Determine the (X, Y) coordinate at the center of the cell enclosing the given text.  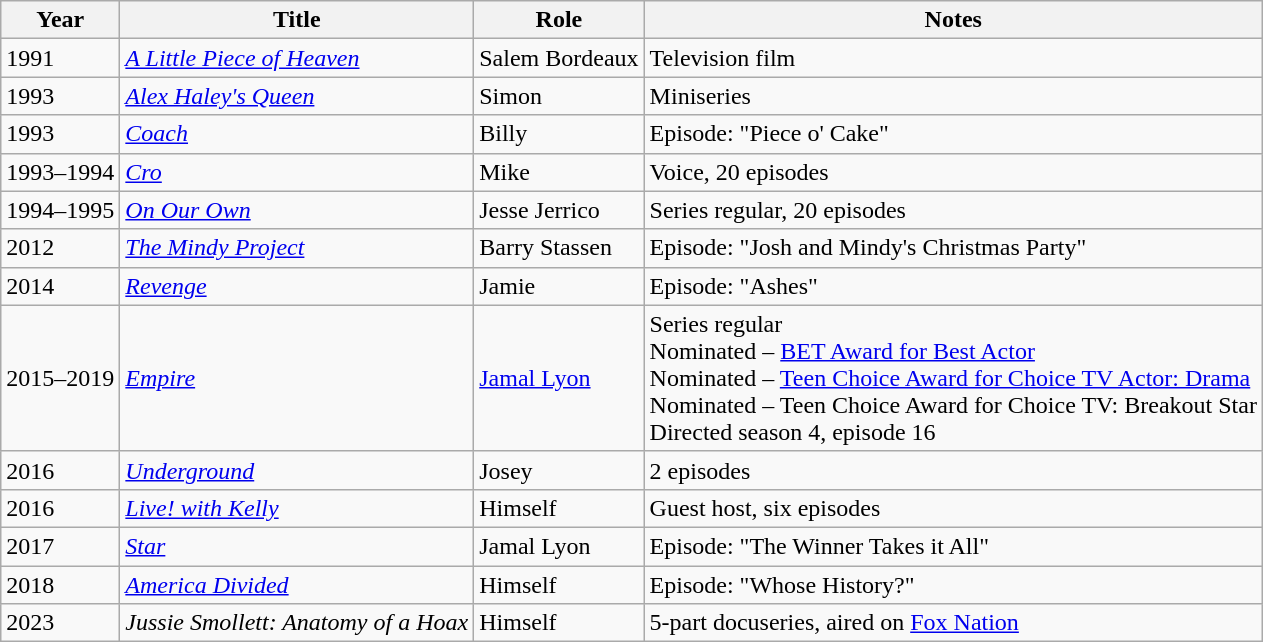
The Mindy Project (297, 248)
Television film (953, 58)
2014 (60, 286)
Episode: "Josh and Mindy's Christmas Party" (953, 248)
2 episodes (953, 470)
5-part docuseries, aired on Fox Nation (953, 623)
Episode: "The Winner Takes it All" (953, 546)
Empire (297, 378)
2015–2019 (60, 378)
Coach (297, 134)
Episode: "Whose History?" (953, 585)
2018 (60, 585)
Live! with Kelly (297, 508)
Cro (297, 172)
Barry Stassen (559, 248)
Year (60, 20)
Notes (953, 20)
Episode: "Piece o' Cake" (953, 134)
Alex Haley's Queen (297, 96)
Simon (559, 96)
Voice, 20 episodes (953, 172)
Jussie Smollett: Anatomy of a Hoax (297, 623)
Series regular, 20 episodes (953, 210)
Underground (297, 470)
Miniseries (953, 96)
America Divided (297, 585)
Revenge (297, 286)
Jesse Jerrico (559, 210)
1994–1995 (60, 210)
Episode: "Ashes" (953, 286)
Guest host, six episodes (953, 508)
2012 (60, 248)
A Little Piece of Heaven (297, 58)
2017 (60, 546)
1991 (60, 58)
Star (297, 546)
Jamie (559, 286)
Role (559, 20)
Salem Bordeaux (559, 58)
On Our Own (297, 210)
Josey (559, 470)
Billy (559, 134)
1993–1994 (60, 172)
2023 (60, 623)
Title (297, 20)
Mike (559, 172)
